Return the [x, y] coordinate for the center point of the cell that contains the specified text.  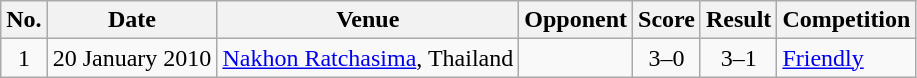
Date [132, 20]
1 [24, 58]
Score [667, 20]
Opponent [576, 20]
3–1 [738, 58]
Nakhon Ratchasima, Thailand [368, 58]
20 January 2010 [132, 58]
Friendly [846, 58]
Venue [368, 20]
Result [738, 20]
Competition [846, 20]
No. [24, 20]
3–0 [667, 58]
